Extract the (x, y) coordinate from the center of the cell holding the provided text.  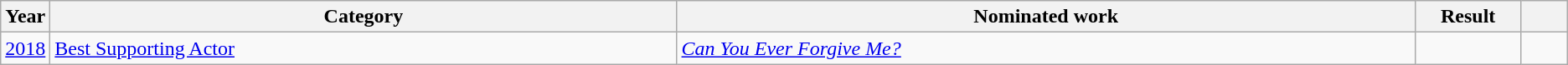
Year (25, 17)
2018 (25, 48)
Can You Ever Forgive Me? (1045, 48)
Category (364, 17)
Result (1467, 17)
Best Supporting Actor (364, 48)
Nominated work (1045, 17)
